Detect which cell encompasses the target text, then output its [x, y] center coordinate. 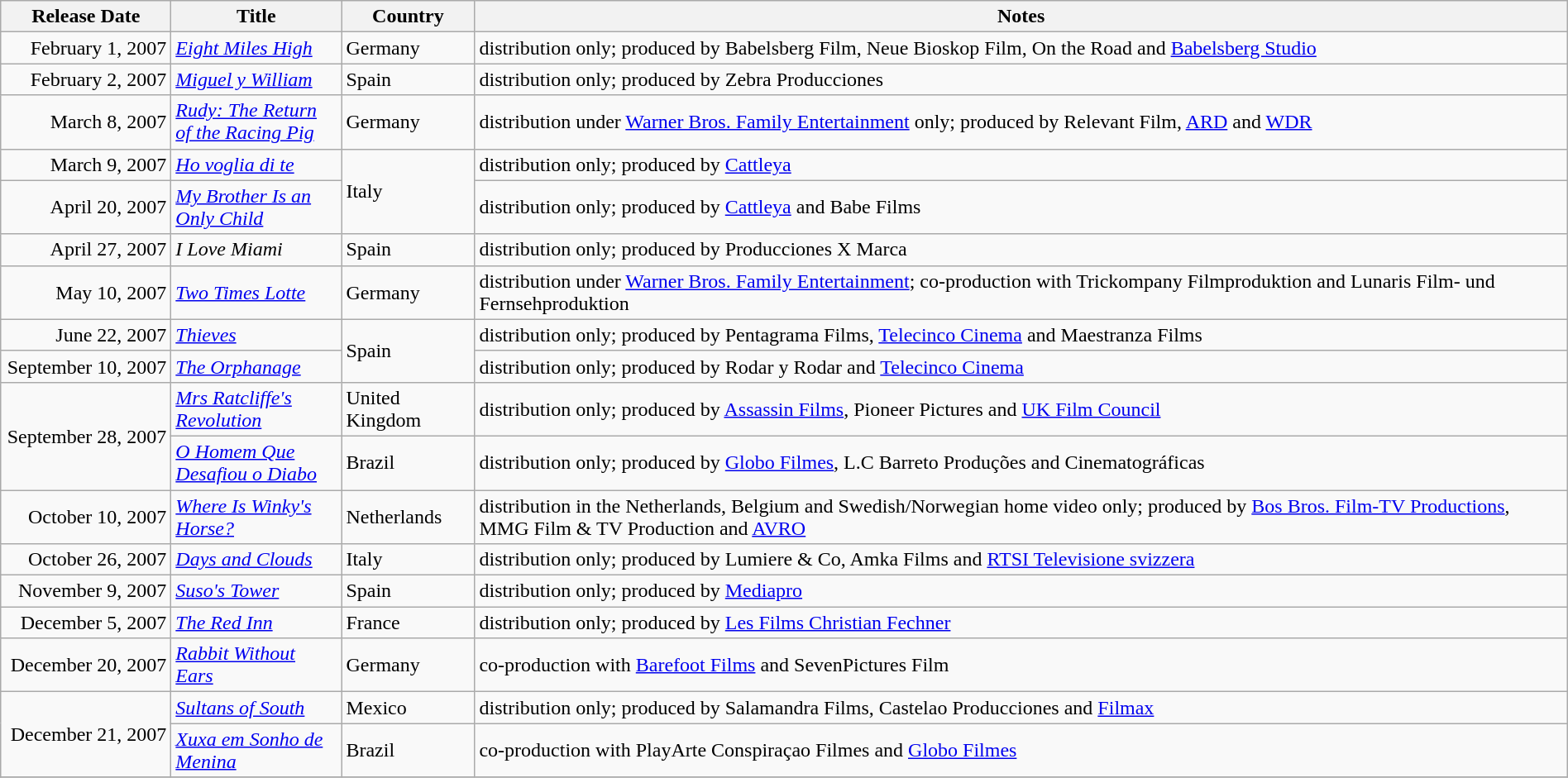
November 9, 2007 [86, 591]
My Brother Is an Only Child [256, 207]
October 10, 2007 [86, 516]
December 20, 2007 [86, 665]
distribution only; produced by Cattleya and Babe Films [1021, 207]
May 10, 2007 [86, 293]
distribution only; produced by Globo Filmes, L.C Barreto Produções and Cinematográficas [1021, 463]
December 5, 2007 [86, 623]
distribution only; produced by Lumiere & Co, Amka Films and RTSI Televisione svizzera [1021, 560]
Suso's Tower [256, 591]
O Homem Que Desafiou o Diabo [256, 463]
distribution under Warner Bros. Family Entertainment only; produced by Relevant Film, ARD and WDR [1021, 122]
October 26, 2007 [86, 560]
April 27, 2007 [86, 250]
distribution only; produced by Producciones X Marca [1021, 250]
June 22, 2007 [86, 335]
Release Date [86, 17]
distribution only; produced by Pentagrama Films, Telecinco Cinema and Maestranza Films [1021, 335]
Netherlands [409, 516]
Two Times Lotte [256, 293]
April 20, 2007 [86, 207]
distribution only; produced by Rodar y Rodar and Telecinco Cinema [1021, 366]
co-production with PlayArte Conspiraçao Filmes and Globo Filmes [1021, 751]
March 8, 2007 [86, 122]
Days and Clouds [256, 560]
co-production with Barefoot Films and SevenPictures Film [1021, 665]
France [409, 623]
Title [256, 17]
Thieves [256, 335]
United Kingdom [409, 408]
Where Is Winky's Horse? [256, 516]
Eight Miles High [256, 48]
distribution only; produced by Zebra Producciones [1021, 79]
February 1, 2007 [86, 48]
Country [409, 17]
The Red Inn [256, 623]
Xuxa em Sonho de Menina [256, 751]
distribution only; produced by Assassin Films, Pioneer Pictures and UK Film Council [1021, 408]
March 9, 2007 [86, 165]
Miguel y William [256, 79]
Mrs Ratcliffe's Revolution [256, 408]
Ho voglia di te [256, 165]
Mexico [409, 708]
December 21, 2007 [86, 734]
distribution only; produced by Babelsberg Film, Neue Bioskop Film, On the Road and Babelsberg Studio [1021, 48]
I Love Miami [256, 250]
February 2, 2007 [86, 79]
The Orphanage [256, 366]
distribution only; produced by Cattleya [1021, 165]
Notes [1021, 17]
distribution under Warner Bros. Family Entertainment; co-production with Trickompany Filmproduktion and Lunaris Film- und Fernsehproduktion [1021, 293]
distribution only; produced by Les Films Christian Fechner [1021, 623]
Rabbit Without Ears [256, 665]
Rudy: The Return of the Racing Pig [256, 122]
September 10, 2007 [86, 366]
Sultans of South [256, 708]
distribution only; produced by Mediapro [1021, 591]
September 28, 2007 [86, 436]
distribution only; produced by Salamandra Films, Castelao Producciones and Filmax [1021, 708]
